Search for the cell housing the specified text and yield its (x, y) center coordinate. 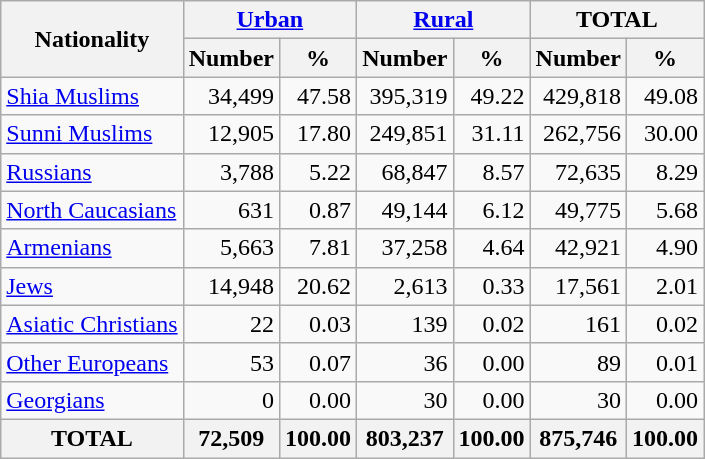
68,847 (405, 172)
5,663 (231, 248)
49,775 (578, 210)
Rural (444, 20)
5.68 (664, 210)
0.33 (492, 286)
Sunni Muslims (92, 134)
0 (231, 400)
8.57 (492, 172)
North Caucasians (92, 210)
6.12 (492, 210)
Other Europeans (92, 362)
0.87 (318, 210)
42,921 (578, 248)
Armenians (92, 248)
0.03 (318, 324)
395,319 (405, 96)
49.08 (664, 96)
875,746 (578, 438)
17.80 (318, 134)
12,905 (231, 134)
49,144 (405, 210)
20.62 (318, 286)
803,237 (405, 438)
14,948 (231, 286)
22 (231, 324)
Georgians (92, 400)
2.01 (664, 286)
89 (578, 362)
4.64 (492, 248)
34,499 (231, 96)
161 (578, 324)
30.00 (664, 134)
17,561 (578, 286)
139 (405, 324)
Jews (92, 286)
0.07 (318, 362)
72,635 (578, 172)
2,613 (405, 286)
47.58 (318, 96)
3,788 (231, 172)
4.90 (664, 248)
49.22 (492, 96)
631 (231, 210)
Nationality (92, 39)
262,756 (578, 134)
Urban (270, 20)
37,258 (405, 248)
53 (231, 362)
31.11 (492, 134)
Asiatic Christians (92, 324)
249,851 (405, 134)
Shia Muslims (92, 96)
72,509 (231, 438)
7.81 (318, 248)
0.01 (664, 362)
36 (405, 362)
429,818 (578, 96)
5.22 (318, 172)
Russians (92, 172)
8.29 (664, 172)
